Pinpoint the cell where the given text exists, returning its (X, Y) midpoint coordinate. 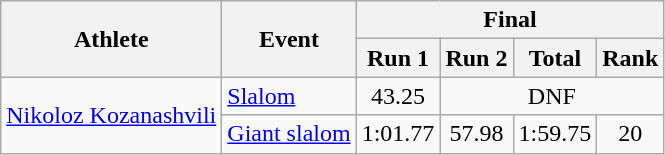
Giant slalom (289, 134)
20 (630, 134)
1:59.75 (555, 134)
Rank (630, 58)
Run 2 (476, 58)
DNF (552, 96)
Event (289, 39)
Run 1 (398, 58)
1:01.77 (398, 134)
Slalom (289, 96)
43.25 (398, 96)
Final (510, 20)
Nikoloz Kozanashvili (112, 115)
57.98 (476, 134)
Athlete (112, 39)
Total (555, 58)
